For the text-containing cell, return its midpoint in [X, Y] coordinate format. 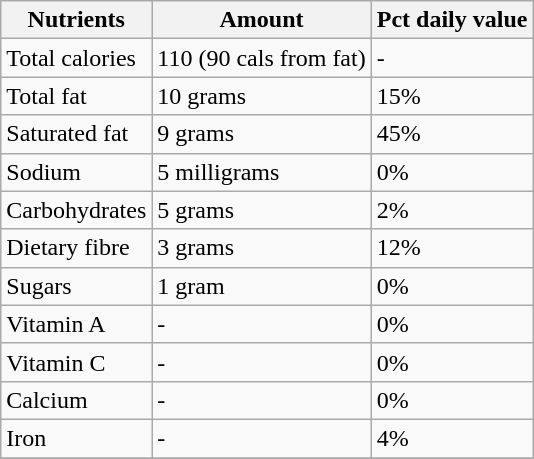
Carbohydrates [76, 210]
Amount [262, 20]
15% [452, 96]
10 grams [262, 96]
1 gram [262, 286]
Total fat [76, 96]
Iron [76, 438]
Vitamin C [76, 362]
5 grams [262, 210]
Nutrients [76, 20]
110 (90 cals from fat) [262, 58]
2% [452, 210]
Pct daily value [452, 20]
45% [452, 134]
Dietary fibre [76, 248]
Total calories [76, 58]
9 grams [262, 134]
12% [452, 248]
5 milligrams [262, 172]
Calcium [76, 400]
Sugars [76, 286]
4% [452, 438]
Saturated fat [76, 134]
Vitamin A [76, 324]
3 grams [262, 248]
Sodium [76, 172]
